Scan for the cell matching the given text and deliver its [x, y] coordinate at center. 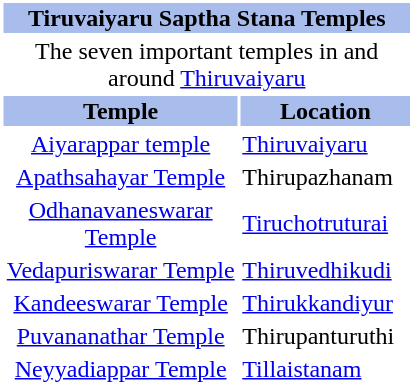
Tiruchotruturai [326, 224]
Thiruvedhikudi [326, 270]
Kandeeswarar Temple [121, 303]
Thirukkandiyur [326, 303]
Thirupazhanam [326, 177]
The seven important temples in and around Thiruvaiyaru [207, 64]
Odhanavaneswarar Temple [121, 224]
Thirupanturuthi [326, 336]
Location [326, 111]
Puvananathar Temple [121, 336]
Vedapuriswarar Temple [121, 270]
Aiyarappar temple [121, 144]
Thiruvaiyaru [326, 144]
Tillaistanam [326, 369]
Neyyadiappar Temple [121, 369]
Tiruvaiyaru Saptha Stana Temples [207, 18]
Temple [121, 111]
Apathsahayar Temple [121, 177]
